Provide the [x, y] coordinate of the cell's center where the given text is located.  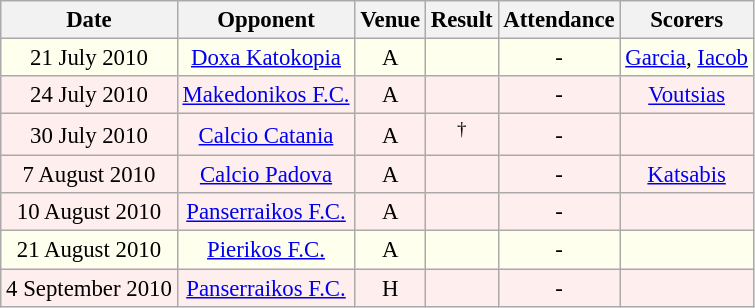
Opponent [266, 20]
30 July 2010 [89, 135]
Calcio Padova [266, 175]
Doxa Katokopia [266, 58]
Garcia, Iacob [686, 58]
Voutsias [686, 95]
Scorers [686, 20]
Venue [390, 20]
4 September 2010 [89, 288]
7 August 2010 [89, 175]
Pierikos F.C. [266, 250]
21 August 2010 [89, 250]
24 July 2010 [89, 95]
H [390, 288]
† [462, 135]
21 July 2010 [89, 58]
Calcio Catania [266, 135]
Katsabis [686, 175]
Result [462, 20]
Attendance [559, 20]
Date [89, 20]
Makedonikos F.C. [266, 95]
10 August 2010 [89, 213]
